Extract the [x, y] coordinate from the center of the cell holding the provided text.  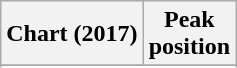
Chart (2017) [72, 34]
Peakposition [189, 34]
